Identify which cell holds the provided text, then report its [x, y] central coordinate. 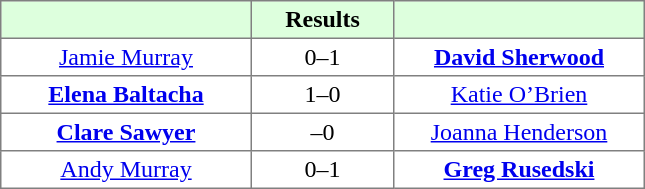
David Sherwood [519, 57]
Elena Baltacha [126, 95]
Joanna Henderson [519, 132]
Jamie Murray [126, 57]
–0 [322, 132]
Greg Rusedski [519, 170]
1–0 [322, 95]
Andy Murray [126, 170]
Results [322, 20]
Katie O’Brien [519, 95]
Clare Sawyer [126, 132]
